Return the (X, Y) coordinate for the center point of the cell that contains the specified text.  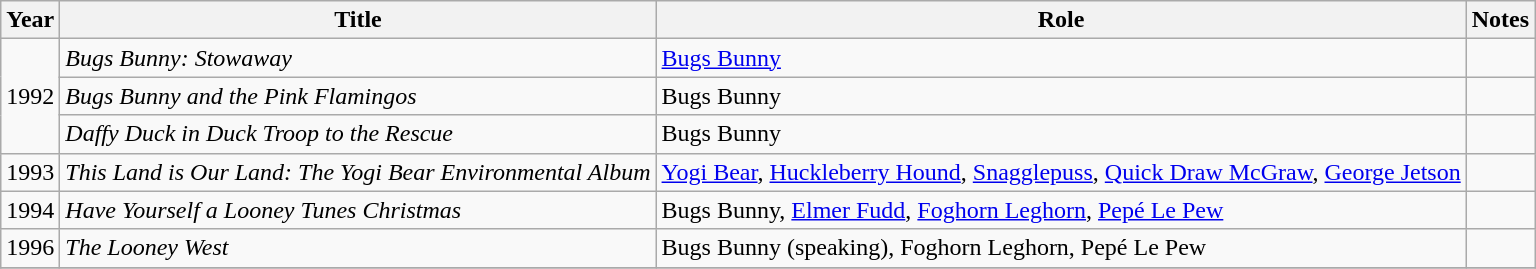
1993 (30, 172)
Bugs Bunny and the Pink Flamingos (358, 96)
Daffy Duck in Duck Troop to the Rescue (358, 134)
Bugs Bunny: Stowaway (358, 58)
1994 (30, 210)
This Land is Our Land: The Yogi Bear Environmental Album (358, 172)
Bugs Bunny (speaking), Foghorn Leghorn, Pepé Le Pew (1061, 248)
Have Yourself a Looney Tunes Christmas (358, 210)
Role (1061, 20)
The Looney West (358, 248)
1992 (30, 96)
Notes (1500, 20)
Bugs Bunny, Elmer Fudd, Foghorn Leghorn, Pepé Le Pew (1061, 210)
Yogi Bear, Huckleberry Hound, Snagglepuss, Quick Draw McGraw, George Jetson (1061, 172)
1996 (30, 248)
Year (30, 20)
Title (358, 20)
